Find where the given text appears and provide that cell's center as [x, y] coordinate. 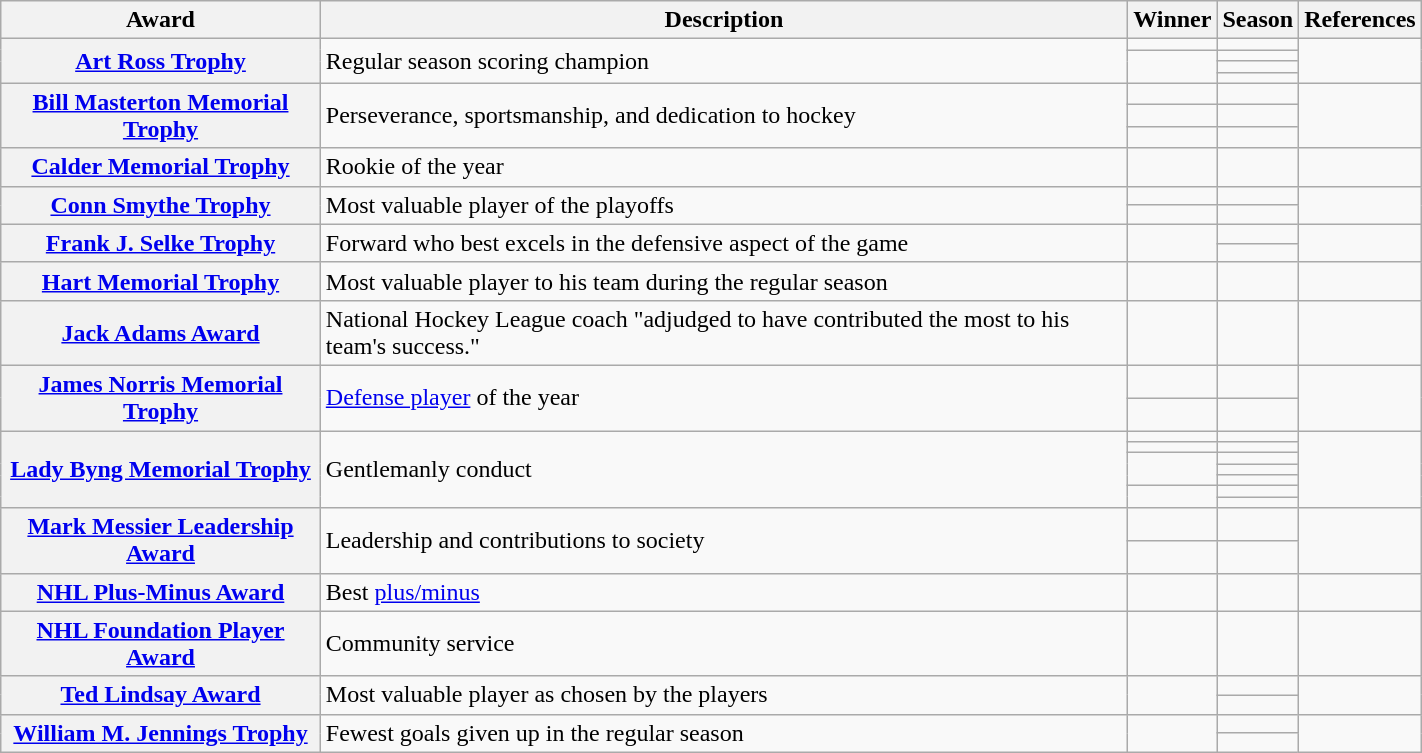
Art Ross Trophy [161, 61]
Gentlemanly conduct [724, 468]
Description [724, 20]
Calder Memorial Trophy [161, 167]
Season [1258, 20]
Leadership and contributions to society [724, 540]
Award [161, 20]
Fewest goals given up in the regular season [724, 733]
References [1360, 20]
NHL Foundation Player Award [161, 644]
Regular season scoring champion [724, 61]
Best plus/minus [724, 592]
Bill Masterton Memorial Trophy [161, 116]
Perseverance, sportsmanship, and dedication to hockey [724, 116]
Jack Adams Award [161, 332]
Winner [1172, 20]
NHL Plus-Minus Award [161, 592]
Ted Lindsay Award [161, 695]
Most valuable player as chosen by the players [724, 695]
Forward who best excels in the defensive aspect of the game [724, 243]
Defense player of the year [724, 398]
Most valuable player to his team during the regular season [724, 281]
National Hockey League coach "adjudged to have contributed the most to his team's success." [724, 332]
Hart Memorial Trophy [161, 281]
Most valuable player of the playoffs [724, 205]
Rookie of the year [724, 167]
William M. Jennings Trophy [161, 733]
Lady Byng Memorial Trophy [161, 468]
Frank J. Selke Trophy [161, 243]
Mark Messier Leadership Award [161, 540]
James Norris Memorial Trophy [161, 398]
Community service [724, 644]
Conn Smythe Trophy [161, 205]
